Extract the (x, y) coordinate from the center of the cell holding the provided text.  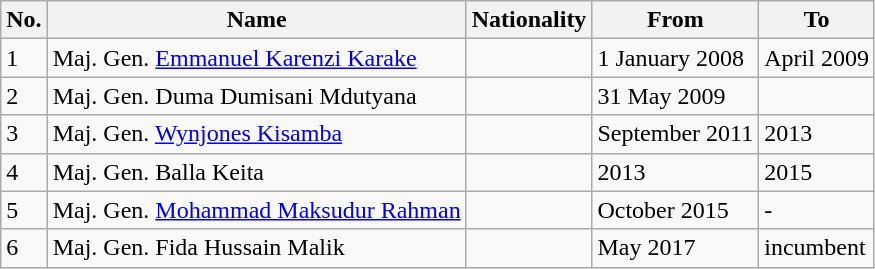
September 2011 (676, 134)
April 2009 (817, 58)
Maj. Gen. Balla Keita (256, 172)
Name (256, 20)
Maj. Gen. Wynjones Kisamba (256, 134)
2 (24, 96)
From (676, 20)
3 (24, 134)
2015 (817, 172)
October 2015 (676, 210)
Nationality (529, 20)
Maj. Gen. Duma Dumisani Mdutyana (256, 96)
incumbent (817, 248)
6 (24, 248)
Maj. Gen. Fida Hussain Malik (256, 248)
Maj. Gen. Mohammad Maksudur Rahman (256, 210)
4 (24, 172)
1 January 2008 (676, 58)
1 (24, 58)
- (817, 210)
Maj. Gen. Emmanuel Karenzi Karake (256, 58)
No. (24, 20)
31 May 2009 (676, 96)
To (817, 20)
May 2017 (676, 248)
5 (24, 210)
